Provide the (X, Y) coordinate of the cell's center where the given text is located.  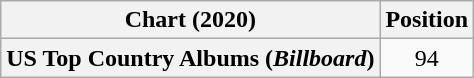
Position (427, 20)
US Top Country Albums (Billboard) (190, 58)
Chart (2020) (190, 20)
94 (427, 58)
